Find where the given text appears and provide that cell's center as [X, Y] coordinate. 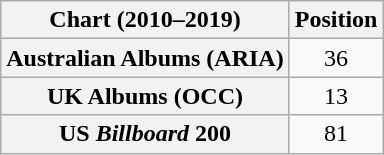
Australian Albums (ARIA) [145, 58]
US Billboard 200 [145, 134]
Chart (2010–2019) [145, 20]
UK Albums (OCC) [145, 96]
13 [336, 96]
Position [336, 20]
36 [336, 58]
81 [336, 134]
